Identify which cell holds the provided text, then report its (X, Y) central coordinate. 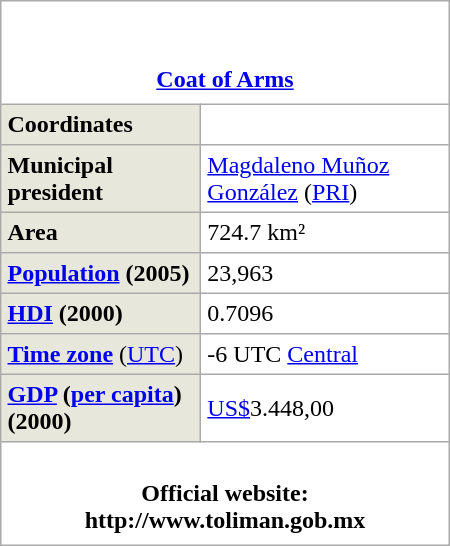
Time zone (UTC) (101, 354)
-6 UTC Central (326, 354)
0.7096 (326, 313)
Municipal president (101, 179)
Coordinates (101, 124)
724.7 km² (326, 232)
Population (2005) (101, 273)
Magdaleno Muñoz González (PRI) (326, 179)
Area (101, 232)
23,963 (326, 273)
HDI (2000) (101, 313)
GDP (per capita) (2000) (101, 408)
US$3.448,00 (326, 408)
